Determine the [X, Y] coordinate at the center of the cell enclosing the given text.  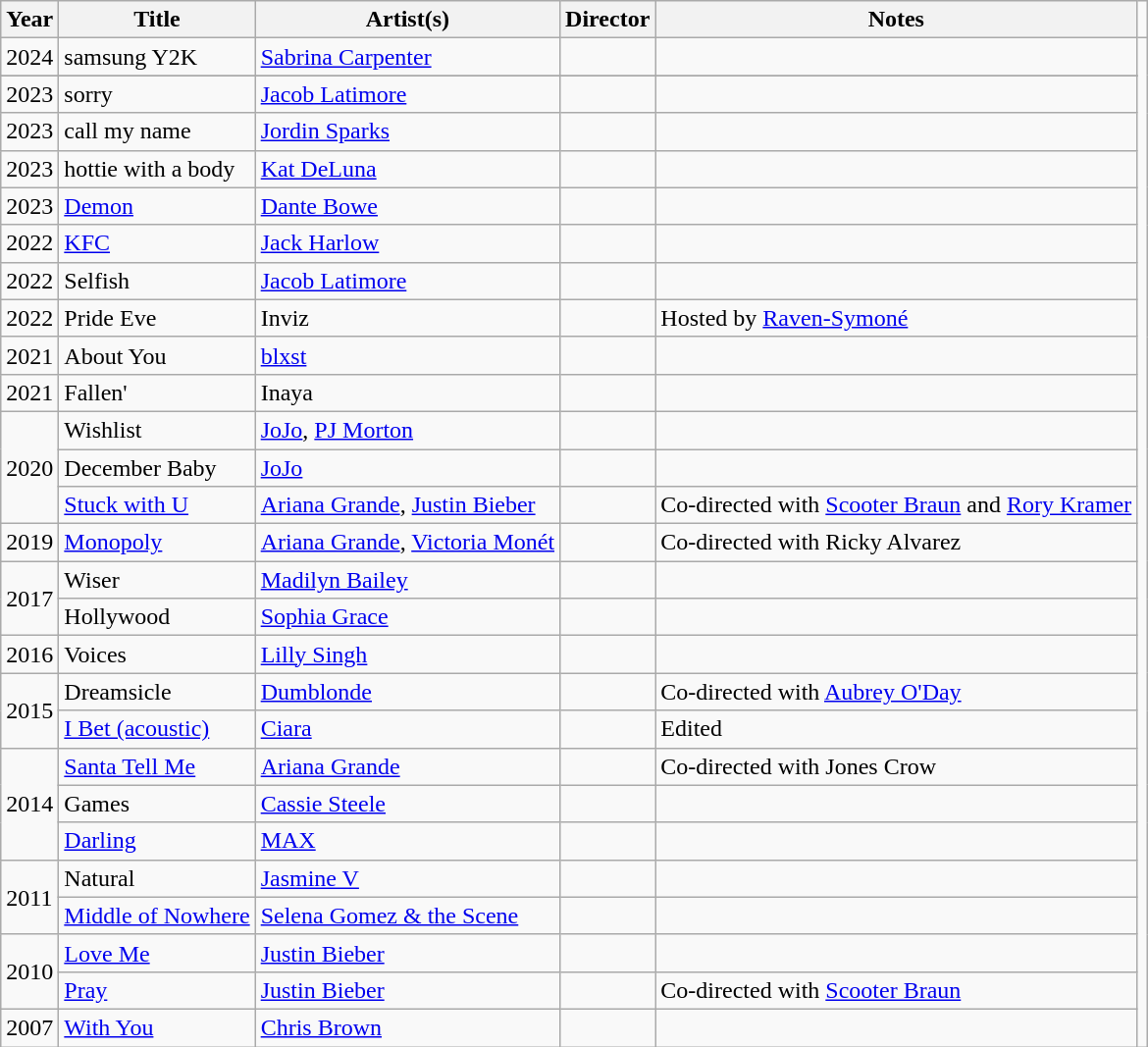
Love Me [157, 953]
2015 [29, 710]
Voices [157, 654]
MAX [407, 841]
Dreamsicle [157, 692]
Pride Eve [157, 318]
Selena Gomez & the Scene [407, 916]
Demon [157, 206]
2020 [29, 467]
Hollywood [157, 617]
Monopoly [157, 543]
Lilly Singh [407, 654]
Director [608, 20]
hottie with a body [157, 169]
Co-directed with Scooter Braun [897, 990]
2014 [29, 804]
Fallen' [157, 393]
Ariana Grande, Justin Bieber [407, 505]
Cassie Steele [407, 804]
sorry [157, 94]
Inaya [407, 393]
samsung Y2K [157, 57]
Co-directed with Jones Crow [897, 766]
JoJo [407, 468]
Chris Brown [407, 1027]
December Baby [157, 468]
Darling [157, 841]
Selfish [157, 281]
Co-directed with Scooter Braun and Rory Kramer [897, 505]
2017 [29, 599]
Wiser [157, 580]
Middle of Nowhere [157, 916]
Wishlist [157, 430]
2007 [29, 1027]
Kat DeLuna [407, 169]
Ciara [407, 729]
Edited [897, 729]
Santa Tell Me [157, 766]
Games [157, 804]
Notes [897, 20]
blxst [407, 355]
Co-directed with Aubrey O'Day [897, 692]
Sophia Grace [407, 617]
Stuck with U [157, 505]
Sabrina Carpenter [407, 57]
Artist(s) [407, 20]
Co-directed with Ricky Alvarez [897, 543]
Madilyn Bailey [407, 580]
Dante Bowe [407, 206]
call my name [157, 131]
Ariana Grande, Victoria Monét [407, 543]
Title [157, 20]
Jordin Sparks [407, 131]
Jasmine V [407, 878]
Hosted by Raven-Symoné [897, 318]
2024 [29, 57]
I Bet (acoustic) [157, 729]
2019 [29, 543]
KFC [157, 243]
About You [157, 355]
Inviz [407, 318]
Dumblonde [407, 692]
2011 [29, 897]
Ariana Grande [407, 766]
Jack Harlow [407, 243]
Natural [157, 878]
JoJo, PJ Morton [407, 430]
With You [157, 1027]
2016 [29, 654]
2010 [29, 971]
Year [29, 20]
Pray [157, 990]
